Extract the [x, y] coordinate from the center of the cell holding the provided text.  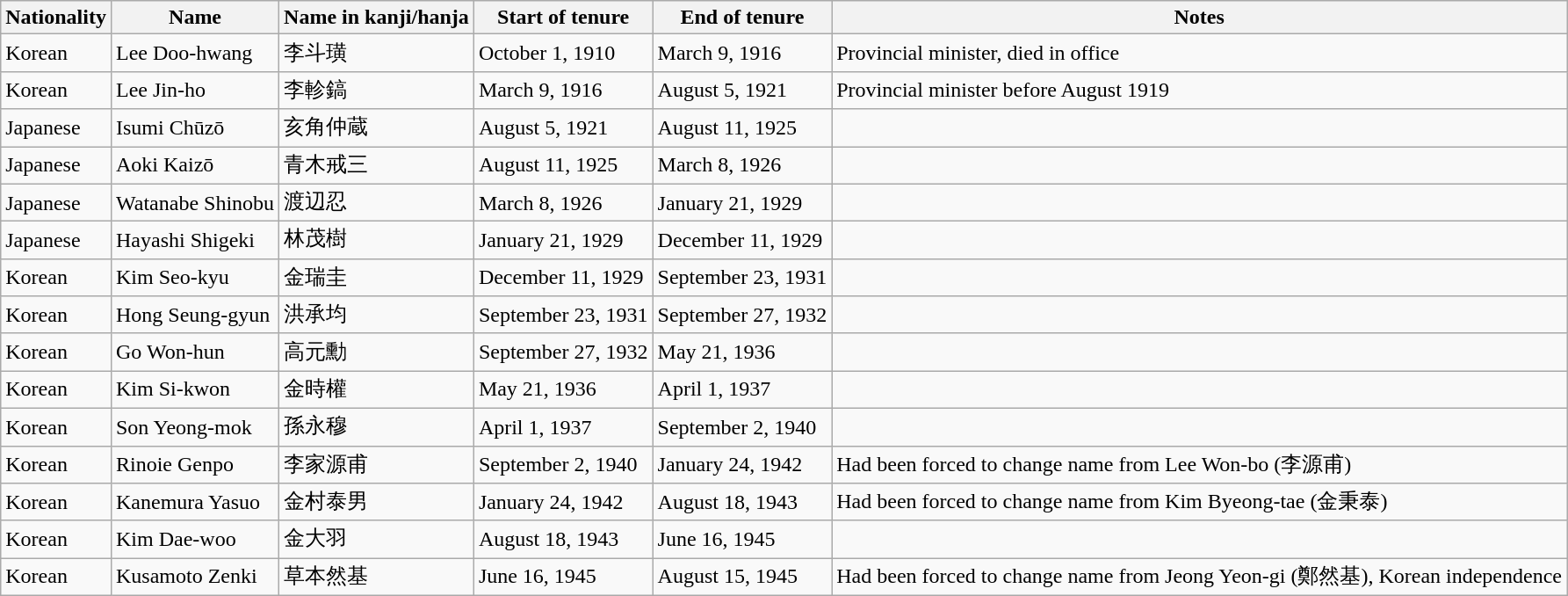
Name in kanji/hanja [377, 18]
Had been forced to change name from Lee Won-bo (李源甫) [1200, 464]
渡辺忍 [377, 202]
李軫鎬 [377, 90]
Provincial minister before August 1919 [1200, 90]
金大羽 [377, 540]
October 1, 1910 [563, 53]
Son Yeong-mok [195, 427]
Kanemura Yasuo [195, 503]
August 15, 1945 [742, 577]
洪承均 [377, 315]
Kusamoto Zenki [195, 577]
Kim Si-kwon [195, 390]
Start of tenure [563, 18]
金時權 [377, 390]
Go Won-hun [195, 352]
高元勳 [377, 352]
金村泰男 [377, 503]
Watanabe Shinobu [195, 202]
Lee Doo-hwang [195, 53]
Notes [1200, 18]
金瑞圭 [377, 278]
Kim Dae-woo [195, 540]
李斗璜 [377, 53]
Had been forced to change name from Kim Byeong-tae (金秉泰) [1200, 503]
亥角仲蔵 [377, 128]
李家源甫 [377, 464]
Lee Jin-ho [195, 90]
Nationality [56, 18]
Isumi Chūzō [195, 128]
林茂樹 [377, 241]
Rinoie Genpo [195, 464]
草本然基 [377, 577]
青木戒三 [377, 165]
孫永穆 [377, 427]
Provincial minister, died in office [1200, 53]
Kim Seo-kyu [195, 278]
Hong Seung-gyun [195, 315]
End of tenure [742, 18]
Aoki Kaizō [195, 165]
Had been forced to change name from Jeong Yeon-gi (鄭然基), Korean independence [1200, 577]
Name [195, 18]
Hayashi Shigeki [195, 241]
